Locate the cell with the specified text and output its [x, y] center coordinate. 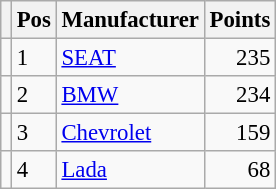
Pos [34, 20]
BMW [130, 95]
159 [240, 133]
234 [240, 95]
Manufacturer [130, 20]
1 [34, 58]
68 [240, 170]
Points [240, 20]
Lada [130, 170]
Chevrolet [130, 133]
2 [34, 95]
SEAT [130, 58]
4 [34, 170]
3 [34, 133]
235 [240, 58]
